Search for the cell housing the specified text and yield its [X, Y] center coordinate. 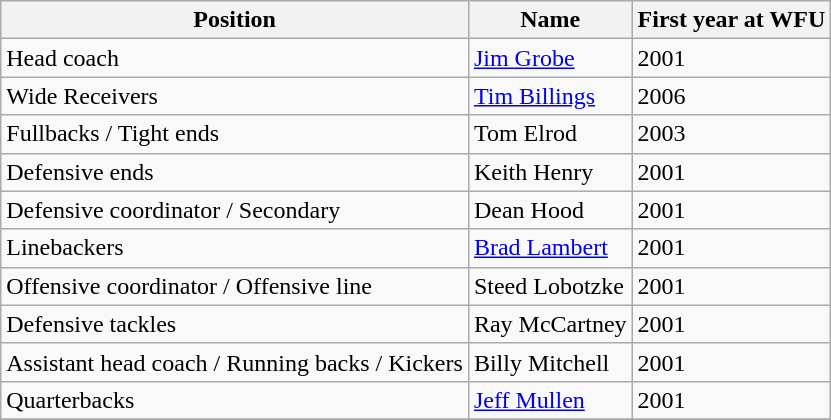
Brad Lambert [550, 248]
Tim Billings [550, 96]
Defensive coordinator / Secondary [235, 210]
Keith Henry [550, 172]
Offensive coordinator / Offensive line [235, 286]
Tom Elrod [550, 134]
Ray McCartney [550, 324]
Fullbacks / Tight ends [235, 134]
Defensive ends [235, 172]
Head coach [235, 58]
Wide Receivers [235, 96]
2003 [732, 134]
Defensive tackles [235, 324]
Quarterbacks [235, 400]
Billy Mitchell [550, 362]
Dean Hood [550, 210]
Linebackers [235, 248]
First year at WFU [732, 20]
Jeff Mullen [550, 400]
Steed Lobotzke [550, 286]
Assistant head coach / Running backs / Kickers [235, 362]
Position [235, 20]
Jim Grobe [550, 58]
2006 [732, 96]
Name [550, 20]
